Determine the (X, Y) coordinate at the center of the cell enclosing the given text.  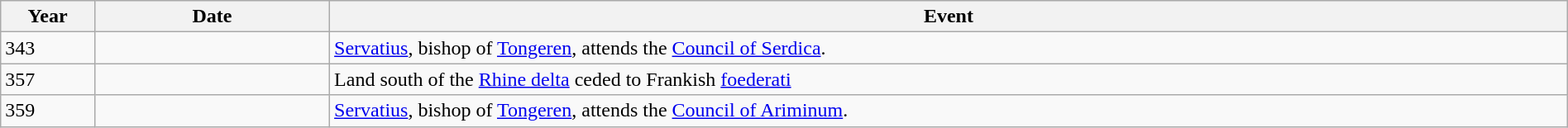
Servatius, bishop of Tongeren, attends the Council of Serdica. (949, 48)
Date (212, 17)
343 (48, 48)
Event (949, 17)
Servatius, bishop of Tongeren, attends the Council of Ariminum. (949, 111)
Year (48, 17)
359 (48, 111)
357 (48, 79)
Land south of the Rhine delta ceded to Frankish foederati (949, 79)
